From the cell containing the given text, extract its center point as (X, Y) coordinate. 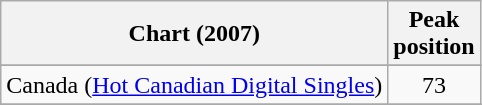
73 (434, 85)
Chart (2007) (194, 34)
Canada (Hot Canadian Digital Singles) (194, 85)
Peakposition (434, 34)
